Determine the (X, Y) coordinate at the center of the cell enclosing the given text.  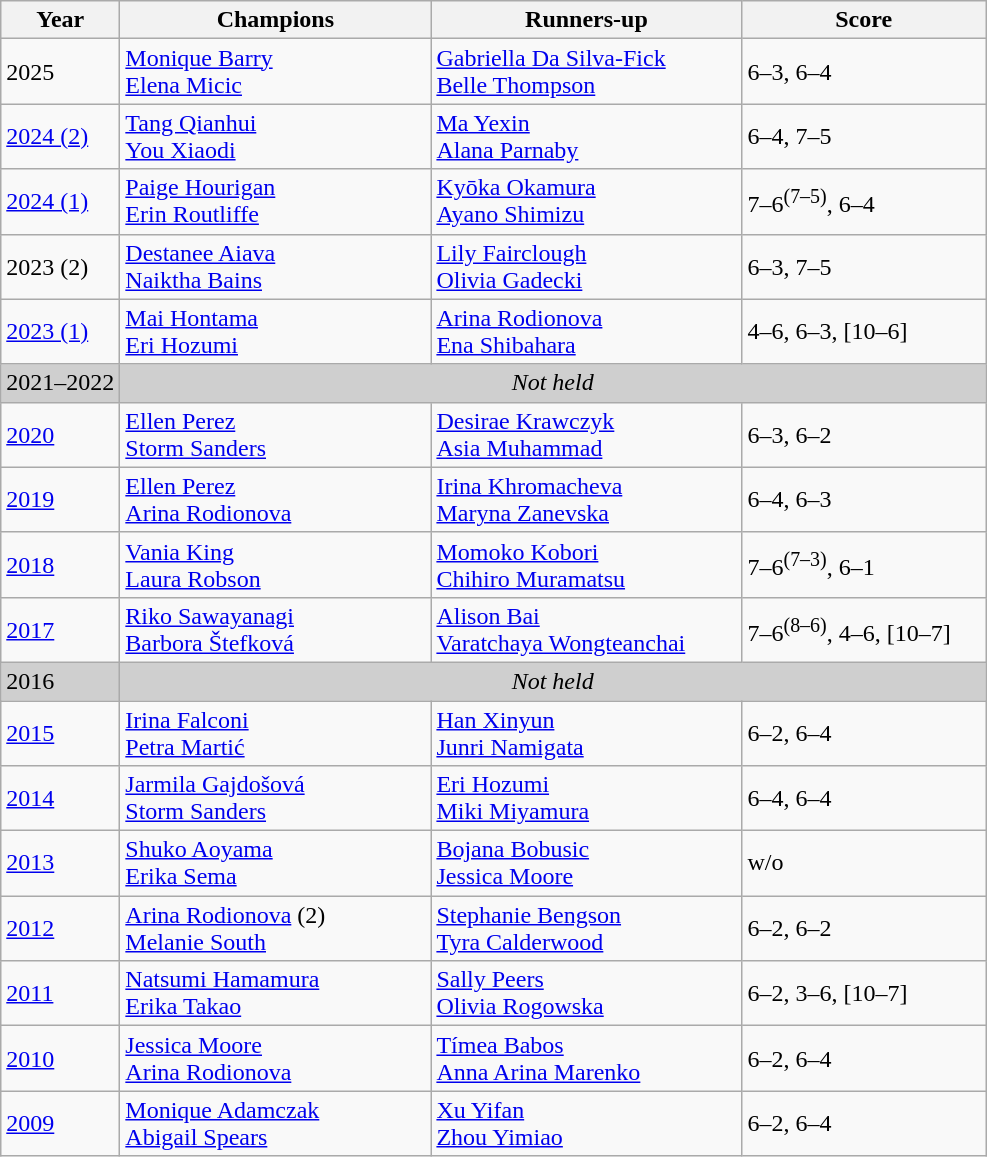
2024 (2) (60, 136)
Destanee Aiava Naiktha Bains (276, 266)
Kyōka Okamura Ayano Shimizu (586, 202)
Natsumi Hamamura Erika Takao (276, 994)
Gabriella Da Silva-Fick Belle Thompson (586, 72)
2012 (60, 928)
6–2, 3–6, [10–7] (864, 994)
7–6(8–6), 4–6, [10–7] (864, 630)
Han Xinyun Junri Namigata (586, 732)
7–6(7–5), 6–4 (864, 202)
Lily Fairclough Olivia Gadecki (586, 266)
Stephanie Bengson Tyra Calderwood (586, 928)
4–6, 6–3, [10–6] (864, 332)
Eri Hozumi Miki Miyamura (586, 798)
w/o (864, 864)
Runners-up (586, 20)
6–3, 6–4 (864, 72)
2011 (60, 994)
Shuko Aoyama Erika Sema (276, 864)
2023 (1) (60, 332)
Monique Barry Elena Micic (276, 72)
Mai Hontama Eri Hozumi (276, 332)
Tímea Babos Anna Arina Marenko (586, 1058)
6–3, 7–5 (864, 266)
Jessica Moore Arina Rodionova (276, 1058)
Bojana Bobusic Jessica Moore (586, 864)
Irina Falconi Petra Martić (276, 732)
6–4, 7–5 (864, 136)
6–3, 6–2 (864, 434)
Year (60, 20)
6–2, 6–2 (864, 928)
2020 (60, 434)
Jarmila Gajdošová Storm Sanders (276, 798)
Ellen Perez Storm Sanders (276, 434)
Desirae Krawczyk Asia Muhammad (586, 434)
Momoko Kobori Chihiro Muramatsu (586, 564)
2019 (60, 500)
2010 (60, 1058)
6–4, 6–4 (864, 798)
2013 (60, 864)
Irina Khromacheva Maryna Zanevska (586, 500)
Ma Yexin Alana Parnaby (586, 136)
2017 (60, 630)
Xu Yifan Zhou Yimiao (586, 1124)
6–4, 6–3 (864, 500)
Champions (276, 20)
Sally Peers Olivia Rogowska (586, 994)
Arina Rodionova Ena Shibahara (586, 332)
Vania King Laura Robson (276, 564)
2024 (1) (60, 202)
Ellen Perez Arina Rodionova (276, 500)
Tang Qianhui You Xiaodi (276, 136)
2015 (60, 732)
2025 (60, 72)
Score (864, 20)
Arina Rodionova (2) Melanie South (276, 928)
Alison Bai Varatchaya Wongteanchai (586, 630)
Riko Sawayanagi Barbora Štefková (276, 630)
2009 (60, 1124)
2014 (60, 798)
2018 (60, 564)
7–6(7–3), 6–1 (864, 564)
Monique Adamczak Abigail Spears (276, 1124)
2016 (60, 681)
2023 (2) (60, 266)
Paige Hourigan Erin Routliffe (276, 202)
2021–2022 (60, 383)
